Locate the cell with the specified text and output its [X, Y] center coordinate. 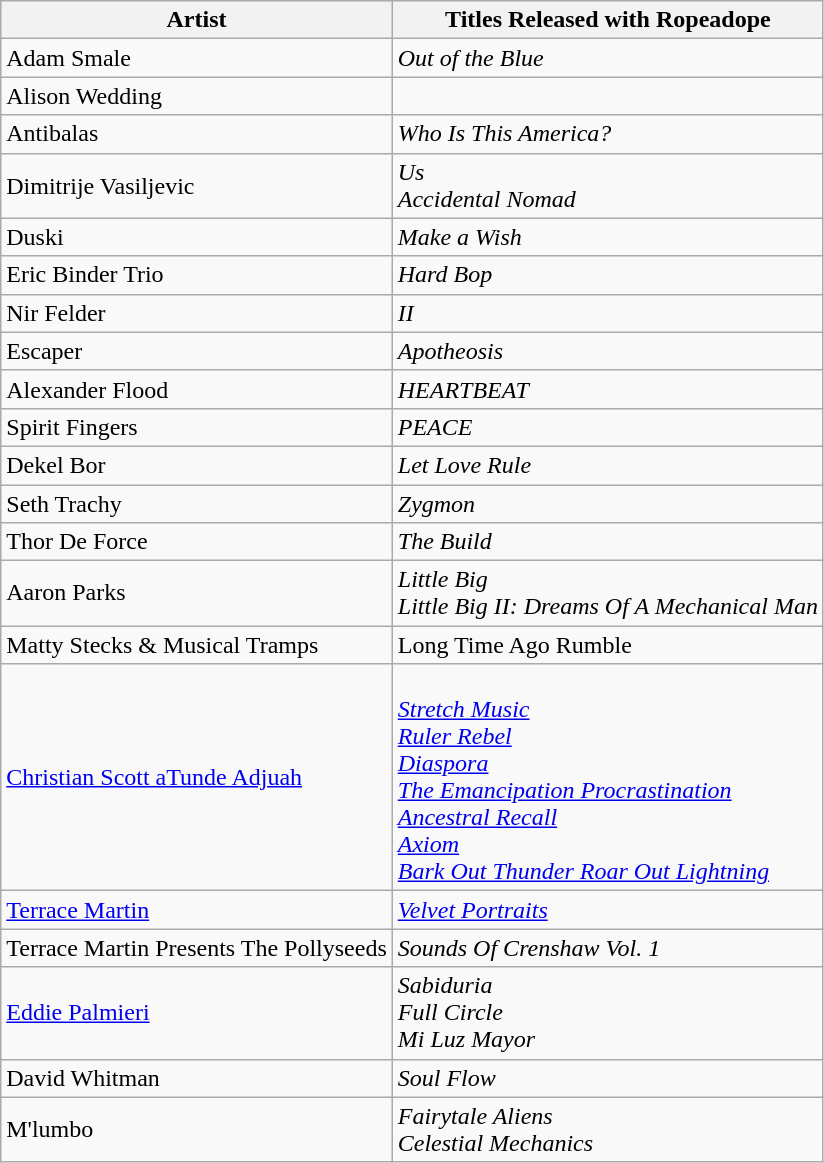
Adam Smale [197, 58]
Dimitrije Vasiljevic [197, 186]
Terrace Martin [197, 910]
Apotheosis [608, 351]
Thor De Force [197, 542]
PEACE [608, 427]
Soul Flow [608, 1078]
Little BigLittle Big II: Dreams Of A Mechanical Man [608, 594]
Artist [197, 20]
M'lumbo [197, 1130]
Fairytale AliensCelestial Mechanics [608, 1130]
Eddie Palmieri [197, 1013]
Hard Bop [608, 275]
HEARTBEAT [608, 389]
Aaron Parks [197, 594]
Escaper [197, 351]
Alison Wedding [197, 96]
Out of the Blue [608, 58]
Who Is This America? [608, 134]
Titles Released with Ropeadope [608, 20]
Nir Felder [197, 313]
Duski [197, 237]
Velvet Portraits [608, 910]
Alexander Flood [197, 389]
Matty Stecks & Musical Tramps [197, 645]
Make a Wish [608, 237]
UsAccidental Nomad [608, 186]
Antibalas [197, 134]
II [608, 313]
SabiduriaFull CircleMi Luz Mayor [608, 1013]
Sounds Of Crenshaw Vol. 1 [608, 948]
Eric Binder Trio [197, 275]
Zygmon [608, 503]
Seth Trachy [197, 503]
Terrace Martin Presents The Pollyseeds [197, 948]
Long Time Ago Rumble [608, 645]
Let Love Rule [608, 465]
Dekel Bor [197, 465]
David Whitman [197, 1078]
Christian Scott aTunde Adjuah [197, 778]
The Build [608, 542]
Stretch MusicRuler RebelDiasporaThe Emancipation ProcrastinationAncestral RecallAxiomBark Out Thunder Roar Out Lightning [608, 778]
Spirit Fingers [197, 427]
